Provide the (x, y) coordinate of the cell's center where the given text is located.  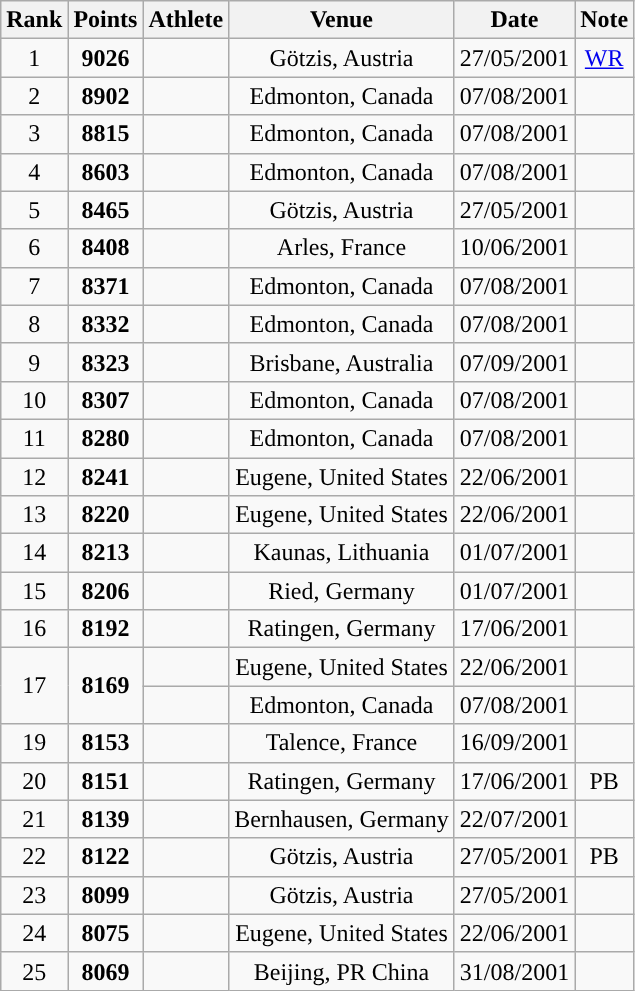
8213 (106, 553)
21 (34, 819)
8371 (106, 286)
5 (34, 210)
Brisbane, Australia (342, 362)
8206 (106, 591)
19 (34, 743)
17 (34, 686)
8151 (106, 781)
3 (34, 134)
8332 (106, 324)
8603 (106, 172)
WR (604, 58)
31/08/2001 (514, 971)
6 (34, 248)
8069 (106, 971)
8465 (106, 210)
Date (514, 20)
20 (34, 781)
8323 (106, 362)
25 (34, 971)
10/06/2001 (514, 248)
Ried, Germany (342, 591)
9026 (106, 58)
8 (34, 324)
Arles, France (342, 248)
8099 (106, 895)
8408 (106, 248)
10 (34, 400)
2 (34, 96)
8075 (106, 933)
8307 (106, 400)
8815 (106, 134)
Athlete (186, 20)
07/09/2001 (514, 362)
Rank (34, 20)
24 (34, 933)
Venue (342, 20)
8241 (106, 477)
Talence, France (342, 743)
Bernhausen, Germany (342, 819)
8902 (106, 96)
1 (34, 58)
8122 (106, 857)
22 (34, 857)
8139 (106, 819)
16 (34, 629)
8169 (106, 686)
8153 (106, 743)
13 (34, 515)
23 (34, 895)
14 (34, 553)
Beijing, PR China (342, 971)
8220 (106, 515)
9 (34, 362)
12 (34, 477)
22/07/2001 (514, 819)
15 (34, 591)
Points (106, 20)
4 (34, 172)
11 (34, 438)
16/09/2001 (514, 743)
Kaunas, Lithuania (342, 553)
8280 (106, 438)
8192 (106, 629)
7 (34, 286)
Note (604, 20)
